Identify which cell holds the provided text, then report its [X, Y] central coordinate. 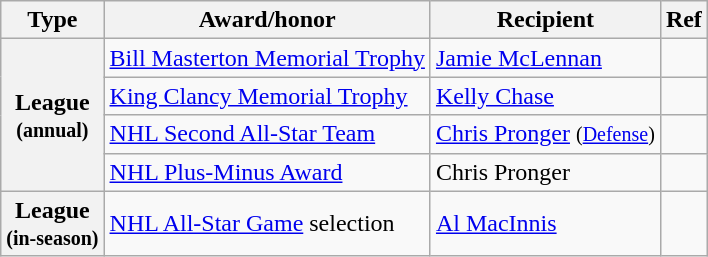
NHL Plus-Minus Award [267, 172]
Award/honor [267, 20]
Ref [684, 20]
Al MacInnis [545, 224]
NHL Second All-Star Team [267, 134]
NHL All-Star Game selection [267, 224]
Chris Pronger [545, 172]
King Clancy Memorial Trophy [267, 96]
League(annual) [52, 115]
Recipient [545, 20]
League(in-season) [52, 224]
Jamie McLennan [545, 58]
Bill Masterton Memorial Trophy [267, 58]
Kelly Chase [545, 96]
Type [52, 20]
Chris Pronger (Defense) [545, 134]
